Output the (X, Y) coordinate of the center of the cell containing the given text.  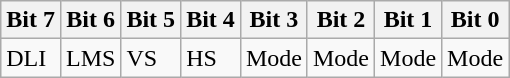
LMS (90, 58)
Bit 7 (31, 20)
Bit 4 (211, 20)
Bit 5 (151, 20)
Bit 2 (340, 20)
VS (151, 58)
Bit 3 (274, 20)
HS (211, 58)
DLI (31, 58)
Bit 6 (90, 20)
Bit 0 (476, 20)
Bit 1 (408, 20)
